Identify which cell holds the provided text, then report its (X, Y) central coordinate. 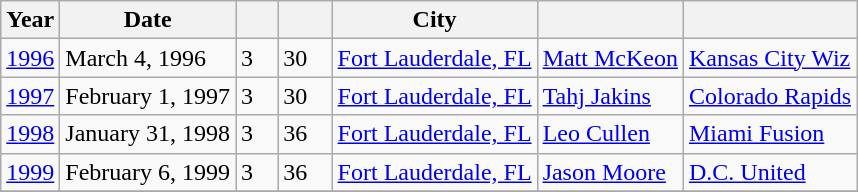
February 1, 1997 (148, 96)
February 6, 1999 (148, 172)
1998 (30, 134)
City (434, 20)
Date (148, 20)
Tahj Jakins (610, 96)
Colorado Rapids (770, 96)
Year (30, 20)
D.C. United (770, 172)
Matt McKeon (610, 58)
1996 (30, 58)
1999 (30, 172)
1997 (30, 96)
January 31, 1998 (148, 134)
Jason Moore (610, 172)
March 4, 1996 (148, 58)
Leo Cullen (610, 134)
Kansas City Wiz (770, 58)
Miami Fusion (770, 134)
